Determine the [x, y] coordinate at the center of the cell enclosing the given text.  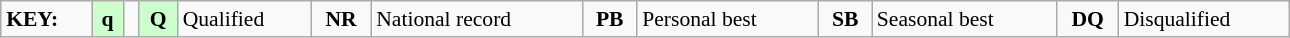
Disqualified [1204, 19]
Q [158, 19]
SB [846, 19]
NR [341, 19]
q [108, 19]
KEY: [46, 19]
Personal best [728, 19]
PB [610, 19]
National record [476, 19]
DQ [1088, 19]
Seasonal best [964, 19]
Qualified [244, 19]
